Search for the cell housing the specified text and yield its [X, Y] center coordinate. 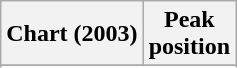
Chart (2003) [72, 34]
Peakposition [189, 34]
